Determine the (x, y) coordinate at the center of the cell enclosing the given text.  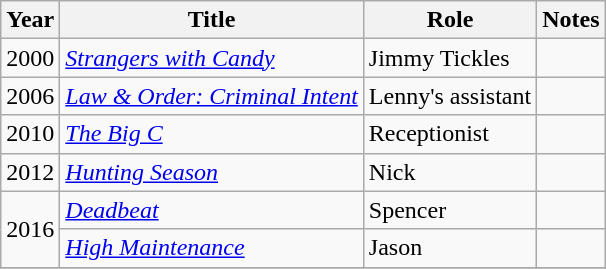
Strangers with Candy (212, 58)
Nick (450, 172)
Receptionist (450, 134)
2006 (30, 96)
Title (212, 20)
Deadbeat (212, 210)
Law & Order: Criminal Intent (212, 96)
2010 (30, 134)
Jimmy Tickles (450, 58)
Jason (450, 248)
The Big C (212, 134)
Notes (571, 20)
2012 (30, 172)
Spencer (450, 210)
Lenny's assistant (450, 96)
2000 (30, 58)
2016 (30, 229)
High Maintenance (212, 248)
Year (30, 20)
Hunting Season (212, 172)
Role (450, 20)
